Detect which cell encompasses the target text, then output its [x, y] center coordinate. 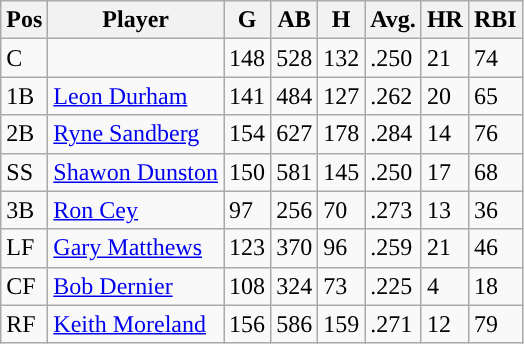
Gary Matthews [136, 248]
132 [342, 58]
13 [444, 210]
76 [495, 134]
123 [248, 248]
Ryne Sandberg [136, 134]
156 [248, 324]
528 [294, 58]
HR [444, 20]
148 [248, 58]
2B [24, 134]
46 [495, 248]
1B [24, 96]
178 [342, 134]
12 [444, 324]
18 [495, 286]
70 [342, 210]
.271 [394, 324]
Avg. [394, 20]
154 [248, 134]
324 [294, 286]
RBI [495, 20]
G [248, 20]
Keith Moreland [136, 324]
145 [342, 172]
Ron Cey [136, 210]
159 [342, 324]
.262 [394, 96]
79 [495, 324]
108 [248, 286]
Shawon Dunston [136, 172]
AB [294, 20]
73 [342, 286]
581 [294, 172]
127 [342, 96]
RF [24, 324]
.273 [394, 210]
.259 [394, 248]
627 [294, 134]
LF [24, 248]
370 [294, 248]
150 [248, 172]
256 [294, 210]
Leon Durham [136, 96]
Bob Dernier [136, 286]
4 [444, 286]
74 [495, 58]
96 [342, 248]
141 [248, 96]
97 [248, 210]
68 [495, 172]
H [342, 20]
20 [444, 96]
586 [294, 324]
14 [444, 134]
36 [495, 210]
Player [136, 20]
65 [495, 96]
.225 [394, 286]
C [24, 58]
484 [294, 96]
SS [24, 172]
3B [24, 210]
17 [444, 172]
CF [24, 286]
Pos [24, 20]
.284 [394, 134]
